Output the [X, Y] coordinate of the center of the cell containing the given text.  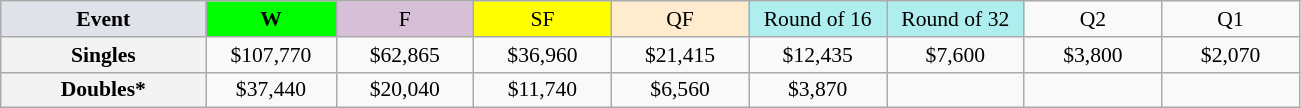
Round of 32 [955, 19]
$7,600 [955, 55]
F [405, 19]
$3,870 [818, 90]
$3,800 [1093, 55]
$20,040 [405, 90]
$36,960 [543, 55]
$107,770 [271, 55]
Q1 [1231, 19]
Q2 [1093, 19]
$11,740 [543, 90]
$12,435 [818, 55]
SF [543, 19]
Round of 16 [818, 19]
$2,070 [1231, 55]
$6,560 [680, 90]
W [271, 19]
Doubles* [104, 90]
$37,440 [271, 90]
$21,415 [680, 55]
QF [680, 19]
Singles [104, 55]
Event [104, 19]
$62,865 [405, 55]
